Output the (X, Y) coordinate of the center of the cell containing the given text.  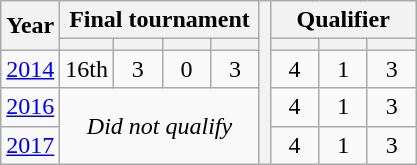
0 (186, 69)
Final tournament (160, 20)
2016 (30, 107)
Year (30, 26)
Qualifier (343, 20)
2014 (30, 69)
Did not qualify (160, 126)
16th (87, 69)
2017 (30, 145)
